Extract the [X, Y] coordinate from the center of the cell holding the provided text.  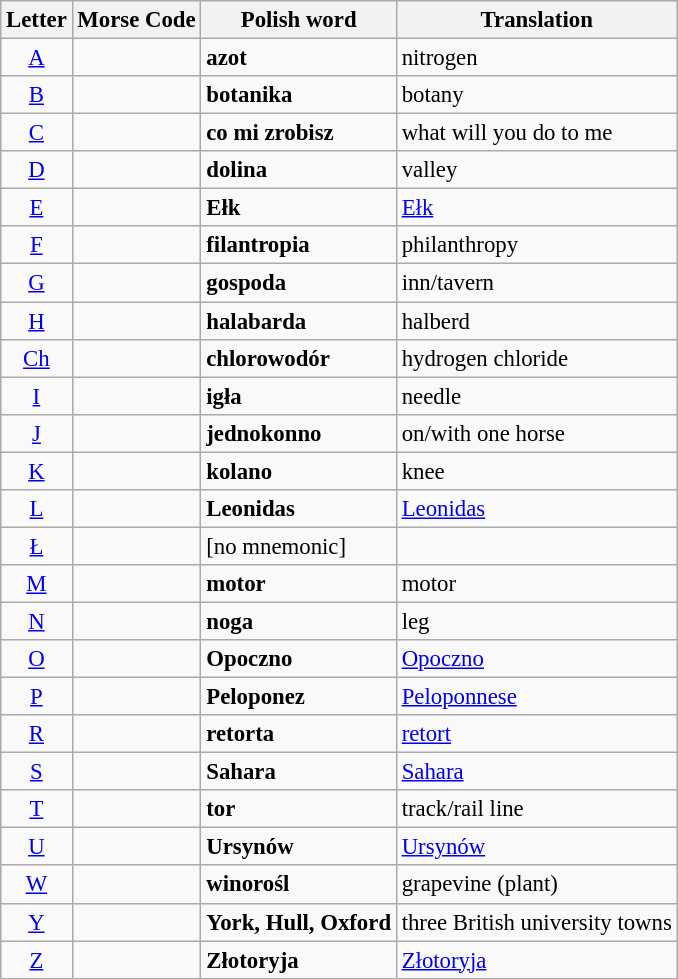
three British university towns [536, 922]
H [36, 321]
philanthropy [536, 245]
halabarda [298, 321]
Polish word [298, 20]
T [36, 809]
chlorowodór [298, 358]
botany [536, 95]
hydrogen chloride [536, 358]
G [36, 283]
Ł [36, 546]
inn/tavern [536, 283]
tor [298, 809]
nitrogen [536, 58]
azot [298, 58]
Z [36, 960]
botanika [298, 95]
F [36, 245]
J [36, 433]
kolano [298, 471]
halberd [536, 321]
K [36, 471]
what will you do to me [536, 133]
winorośl [298, 885]
N [36, 621]
retorta [298, 734]
on/with one horse [536, 433]
R [36, 734]
gospoda [298, 283]
leg [536, 621]
C [36, 133]
igła [298, 396]
dolina [298, 170]
needle [536, 396]
A [36, 58]
[no mnemonic] [298, 546]
Translation [536, 20]
filantropia [298, 245]
O [36, 659]
M [36, 584]
Ch [36, 358]
Peloponez [298, 697]
Y [36, 922]
D [36, 170]
Peloponnese [536, 697]
W [36, 885]
L [36, 509]
retort [536, 734]
track/rail line [536, 809]
Morse Code [136, 20]
B [36, 95]
jednokonno [298, 433]
Letter [36, 20]
I [36, 396]
valley [536, 170]
co mi zrobisz [298, 133]
U [36, 847]
noga [298, 621]
grapevine (plant) [536, 885]
P [36, 697]
York, Hull, Oxford [298, 922]
knee [536, 471]
E [36, 208]
S [36, 772]
